Pinpoint the cell where the given text exists, returning its (X, Y) midpoint coordinate. 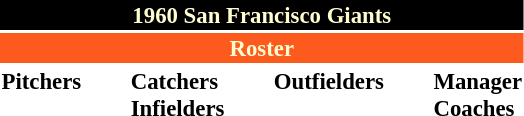
1960 San Francisco Giants (262, 15)
Roster (262, 48)
